Return [X, Y] of the center of cell containing provided text 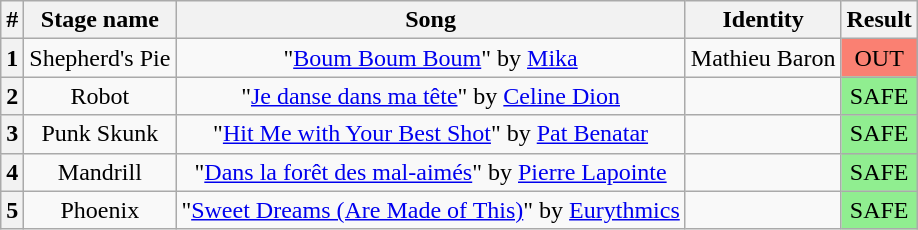
Robot [100, 96]
Punk Skunk [100, 134]
Stage name [100, 20]
Result [879, 20]
"Je danse dans ma tête" by Celine Dion [430, 96]
Song [430, 20]
"Sweet Dreams (Are Made of This)" by Eurythmics [430, 210]
Phoenix [100, 210]
# [12, 20]
"Boum Boum Boum" by Mika [430, 58]
2 [12, 96]
4 [12, 172]
Shepherd's Pie [100, 58]
1 [12, 58]
"Hit Me with Your Best Shot" by Pat Benatar [430, 134]
Mandrill [100, 172]
"Dans la forêt des mal-aimés" by Pierre Lapointe [430, 172]
Identity [763, 20]
3 [12, 134]
OUT [879, 58]
5 [12, 210]
Mathieu Baron [763, 58]
